Return [x, y] of the center of cell containing provided text 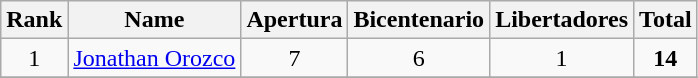
Bicentenario [419, 20]
Total [666, 20]
Jonathan Orozco [154, 58]
Rank [34, 20]
14 [666, 58]
7 [294, 58]
Name [154, 20]
6 [419, 58]
Libertadores [562, 20]
Apertura [294, 20]
